Determine the [X, Y] coordinate at the center of the cell enclosing the given text.  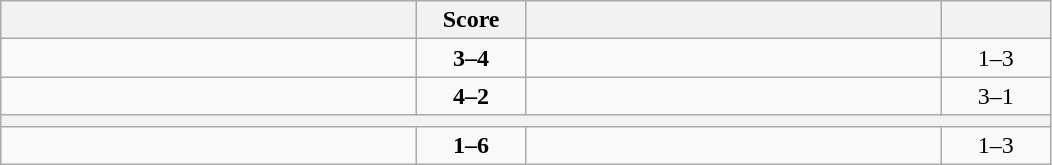
4–2 [472, 96]
3–4 [472, 58]
3–1 [996, 96]
Score [472, 20]
1–6 [472, 145]
